Find where the given text appears and provide that cell's center as (x, y) coordinate. 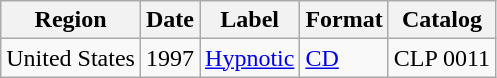
United States (71, 58)
Date (170, 20)
CD (344, 58)
Hypnotic (250, 58)
Catalog (442, 20)
1997 (170, 58)
CLP 0011 (442, 58)
Format (344, 20)
Label (250, 20)
Region (71, 20)
